Pinpoint the cell where the given text exists, returning its (X, Y) midpoint coordinate. 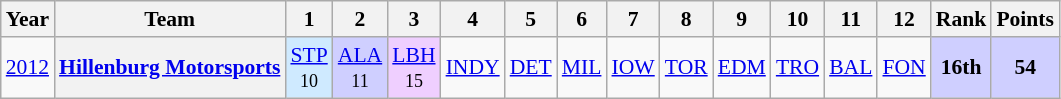
ALA11 (360, 68)
8 (686, 19)
INDY (473, 68)
3 (414, 19)
Hillenburg Motorsports (170, 68)
9 (742, 19)
TRO (798, 68)
12 (904, 19)
Team (170, 19)
FON (904, 68)
Points (1025, 19)
2012 (28, 68)
DET (531, 68)
11 (850, 19)
54 (1025, 68)
MIL (582, 68)
2 (360, 19)
1 (308, 19)
7 (632, 19)
Year (28, 19)
EDM (742, 68)
BAL (850, 68)
16th (962, 68)
6 (582, 19)
5 (531, 19)
LBH15 (414, 68)
STP10 (308, 68)
Rank (962, 19)
10 (798, 19)
4 (473, 19)
IOW (632, 68)
TOR (686, 68)
